Determine the (x, y) coordinate at the center of the cell enclosing the given text.  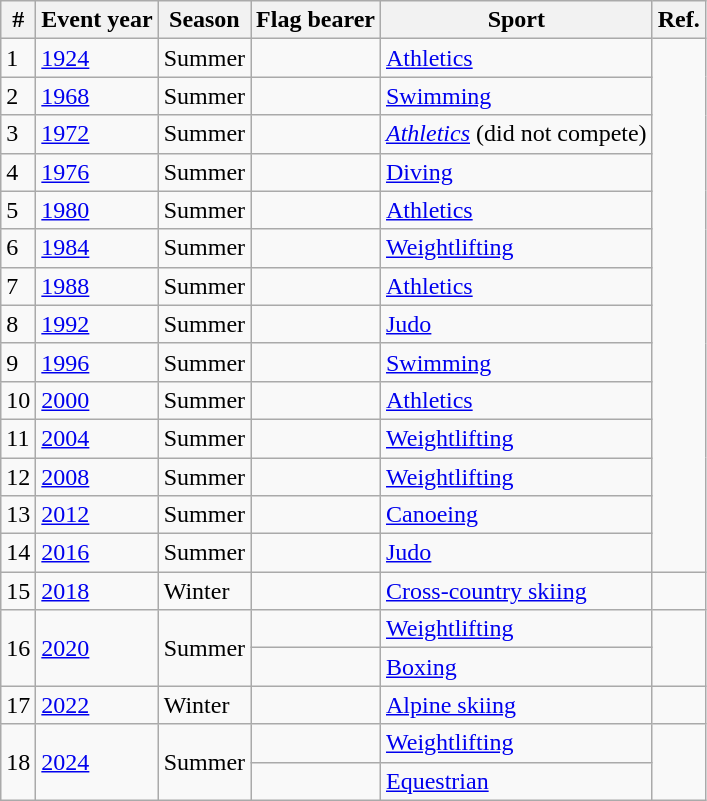
2016 (97, 553)
1968 (97, 96)
2024 (97, 762)
2022 (97, 705)
Cross-country skiing (516, 591)
17 (18, 705)
10 (18, 400)
2004 (97, 438)
Sport (516, 20)
3 (18, 134)
Ref. (678, 20)
7 (18, 286)
2020 (97, 648)
1984 (97, 248)
14 (18, 553)
9 (18, 362)
1980 (97, 210)
2000 (97, 400)
2008 (97, 477)
4 (18, 172)
15 (18, 591)
Diving (516, 172)
1988 (97, 286)
Season (204, 20)
Flag bearer (316, 20)
Canoeing (516, 515)
1992 (97, 324)
Equestrian (516, 781)
Event year (97, 20)
11 (18, 438)
2018 (97, 591)
Boxing (516, 667)
1924 (97, 58)
1996 (97, 362)
1972 (97, 134)
5 (18, 210)
# (18, 20)
2 (18, 96)
16 (18, 648)
2012 (97, 515)
6 (18, 248)
Alpine skiing (516, 705)
1976 (97, 172)
12 (18, 477)
18 (18, 762)
1 (18, 58)
13 (18, 515)
Athletics (did not compete) (516, 134)
8 (18, 324)
